Capture the cell that displays the provided text and extract its [X, Y] central coordinate. 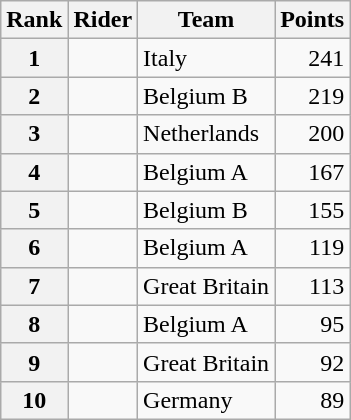
Germany [206, 400]
Team [206, 20]
9 [34, 362]
10 [34, 400]
113 [312, 286]
241 [312, 58]
Italy [206, 58]
Rider [103, 20]
155 [312, 210]
167 [312, 172]
119 [312, 248]
Netherlands [206, 134]
89 [312, 400]
95 [312, 324]
3 [34, 134]
92 [312, 362]
2 [34, 96]
219 [312, 96]
1 [34, 58]
7 [34, 286]
200 [312, 134]
8 [34, 324]
Rank [34, 20]
4 [34, 172]
6 [34, 248]
Points [312, 20]
5 [34, 210]
